Identify which cell holds the provided text, then report its [X, Y] central coordinate. 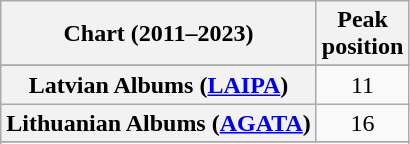
11 [362, 85]
Chart (2011–2023) [159, 34]
Lithuanian Albums (AGATA) [159, 123]
16 [362, 123]
Latvian Albums (LAIPA) [159, 85]
Peakposition [362, 34]
